Pinpoint the cell where the given text exists, returning its (X, Y) midpoint coordinate. 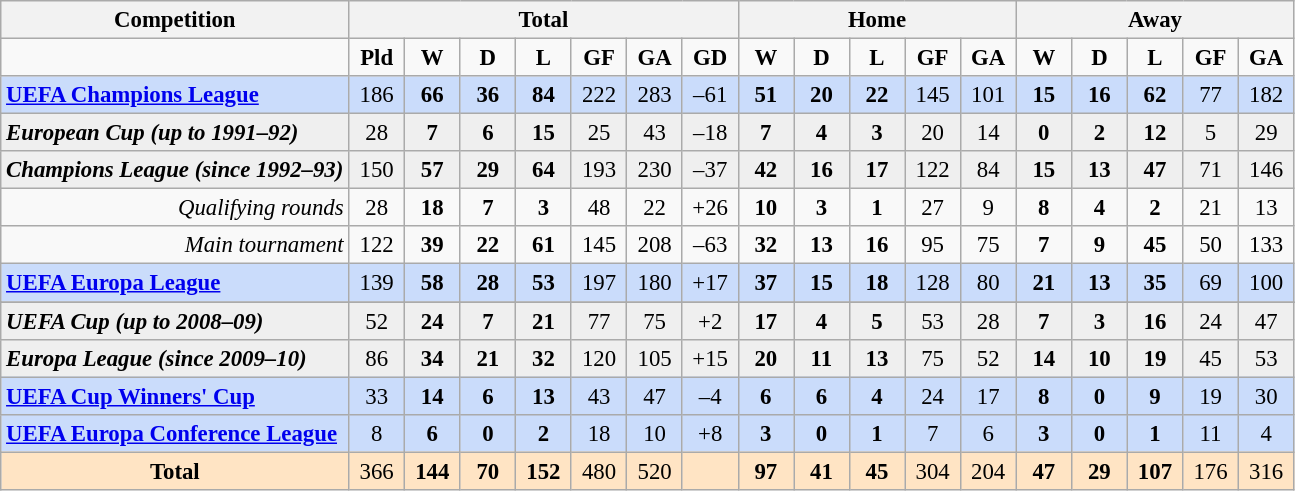
304 (933, 471)
120 (599, 358)
UEFA Cup (up to 2008–09) (175, 321)
107 (1155, 471)
366 (377, 471)
Main tournament (175, 245)
Competition (175, 20)
Home (877, 20)
+17 (710, 283)
36 (488, 95)
152 (544, 471)
–18 (710, 133)
Europa League (since 2009–10) (175, 358)
128 (933, 283)
50 (1211, 245)
105 (655, 358)
–63 (710, 245)
139 (377, 283)
180 (655, 283)
58 (432, 283)
100 (1266, 283)
Qualifying rounds (175, 208)
UEFA Europa League (175, 283)
146 (1266, 170)
144 (432, 471)
222 (599, 95)
80 (988, 283)
64 (544, 170)
–4 (710, 396)
30 (1266, 396)
+8 (710, 433)
208 (655, 245)
UEFA Champions League (175, 95)
520 (655, 471)
66 (432, 95)
–37 (710, 170)
316 (1266, 471)
+15 (710, 358)
European Cup (up to 1991–92) (175, 133)
197 (599, 283)
Pld (377, 58)
51 (766, 95)
25 (599, 133)
39 (432, 245)
27 (933, 208)
UEFA Europa Conference League (175, 433)
+26 (710, 208)
86 (377, 358)
35 (1155, 283)
150 (377, 170)
37 (766, 283)
133 (1266, 245)
230 (655, 170)
12 (1155, 133)
61 (544, 245)
95 (933, 245)
GD (710, 58)
+2 (710, 321)
480 (599, 471)
283 (655, 95)
34 (432, 358)
70 (488, 471)
41 (822, 471)
101 (988, 95)
UEFA Cup Winners' Cup (175, 396)
69 (1211, 283)
57 (432, 170)
182 (1266, 95)
42 (766, 170)
204 (988, 471)
62 (1155, 95)
97 (766, 471)
71 (1211, 170)
Away (1155, 20)
193 (599, 170)
–61 (710, 95)
33 (377, 396)
48 (599, 208)
Champions League (since 1992–93) (175, 170)
186 (377, 95)
176 (1211, 471)
